Scan for the cell matching the given text and deliver its [x, y] coordinate at center. 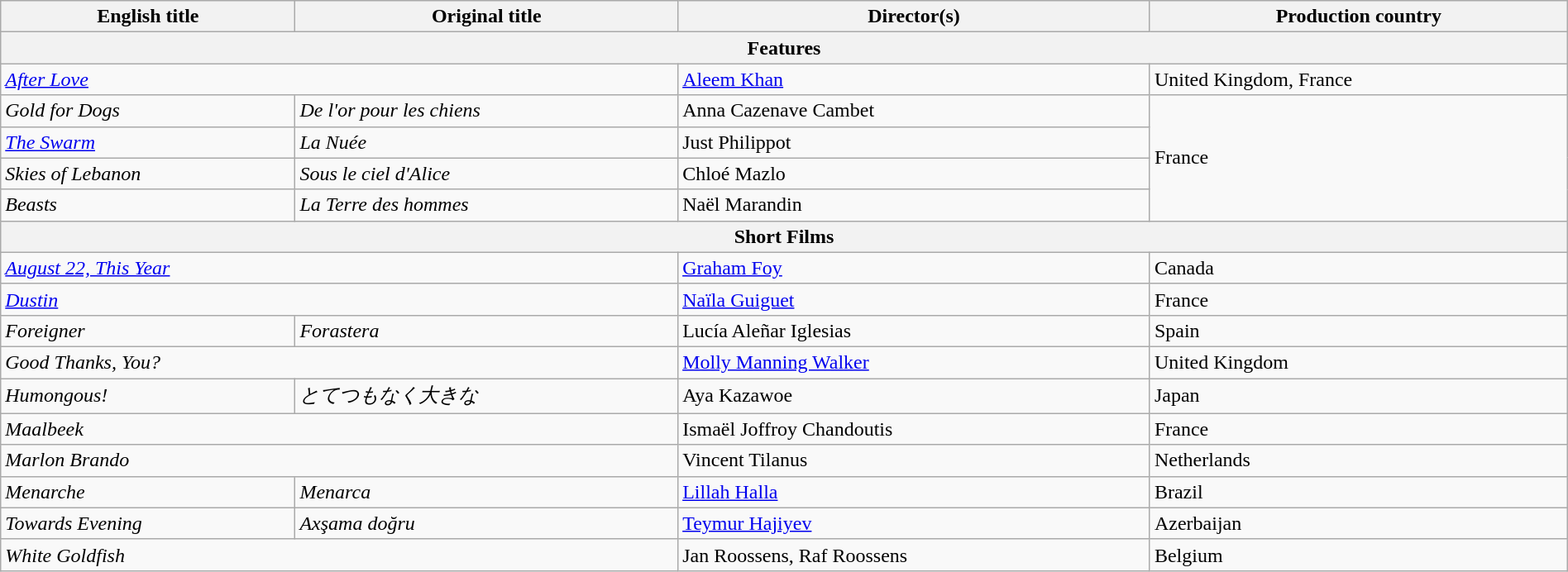
Azerbaijan [1358, 523]
Sous le ciel d'Alice [486, 174]
White Goldfish [339, 555]
Naïla Guiguet [915, 299]
Forastera [486, 331]
Menarche [148, 492]
Molly Manning Walker [915, 362]
Maalbeek [339, 429]
After Love [339, 79]
Production country [1358, 17]
Humongous! [148, 397]
Naël Marandin [915, 205]
La Terre des hommes [486, 205]
Menarca [486, 492]
Anna Cazenave Cambet [915, 111]
Brazil [1358, 492]
Foreigner [148, 331]
Vincent Tilanus [915, 460]
August 22, This Year [339, 268]
Features [784, 48]
Netherlands [1358, 460]
Original title [486, 17]
Director(s) [915, 17]
とてつもなく大きな [486, 397]
Ismaël Joffroy Chandoutis [915, 429]
Canada [1358, 268]
Beasts [148, 205]
Aleem Khan [915, 79]
Lillah Halla [915, 492]
Jan Roossens, Raf Roossens [915, 555]
Axşama doğru [486, 523]
Japan [1358, 397]
Dustin [339, 299]
De l'or pour les chiens [486, 111]
United Kingdom, France [1358, 79]
The Swarm [148, 142]
Marlon Brando [339, 460]
Spain [1358, 331]
Aya Kazawoe [915, 397]
Lucía Aleñar Iglesias [915, 331]
Short Films [784, 236]
Gold for Dogs [148, 111]
Towards Evening [148, 523]
English title [148, 17]
Good Thanks, You? [339, 362]
Just Philippot [915, 142]
Skies of Lebanon [148, 174]
Chloé Mazlo [915, 174]
La Nuée [486, 142]
Graham Foy [915, 268]
Belgium [1358, 555]
Teymur Hajiyev [915, 523]
United Kingdom [1358, 362]
